Return the [X, Y] coordinate for the center point of the cell that contains the specified text.  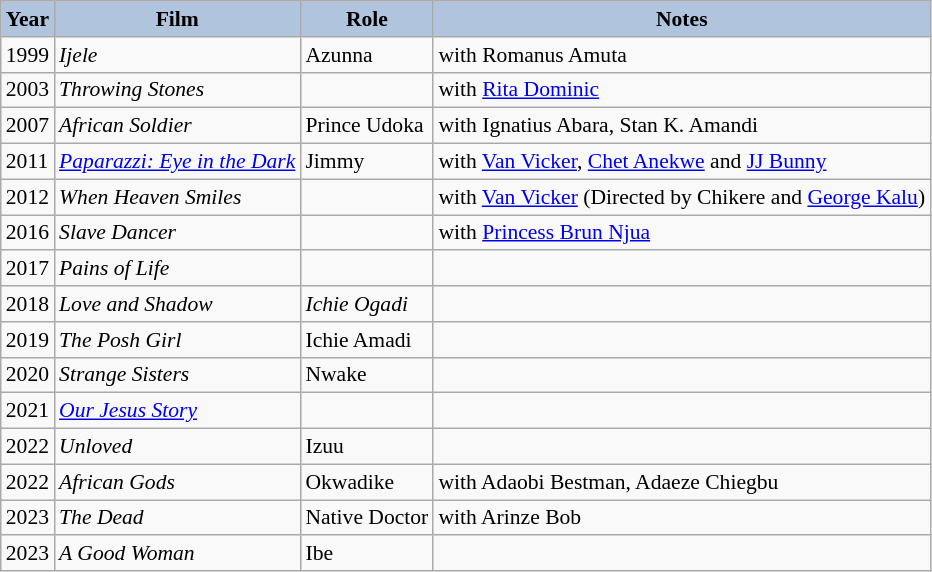
Ichie Ogadi [366, 304]
2019 [28, 340]
Jimmy [366, 162]
Ibe [366, 554]
2003 [28, 90]
Film [177, 19]
2021 [28, 411]
Role [366, 19]
African Soldier [177, 126]
Unloved [177, 447]
African Gods [177, 482]
with Arinze Bob [682, 518]
2012 [28, 197]
Strange Sisters [177, 375]
with Ignatius Abara, Stan K. Amandi [682, 126]
Ijele [177, 55]
with Van Vicker, Chet Anekwe and JJ Bunny [682, 162]
with Adaobi Bestman, Adaeze Chiegbu [682, 482]
2020 [28, 375]
Pains of Life [177, 269]
Azunna [366, 55]
Paparazzi: Eye in the Dark [177, 162]
Love and Shadow [177, 304]
Year [28, 19]
with Van Vicker (Directed by Chikere and George Kalu) [682, 197]
with Princess Brun Njua [682, 233]
The Dead [177, 518]
Slave Dancer [177, 233]
When Heaven Smiles [177, 197]
The Posh Girl [177, 340]
with Romanus Amuta [682, 55]
Izuu [366, 447]
Okwadike [366, 482]
2016 [28, 233]
2018 [28, 304]
Our Jesus Story [177, 411]
Notes [682, 19]
2017 [28, 269]
1999 [28, 55]
2011 [28, 162]
Nwake [366, 375]
Native Doctor [366, 518]
2007 [28, 126]
Prince Udoka [366, 126]
with Rita Dominic [682, 90]
Throwing Stones [177, 90]
A Good Woman [177, 554]
Ichie Amadi [366, 340]
